From the cell containing the given text, extract its center point as [X, Y] coordinate. 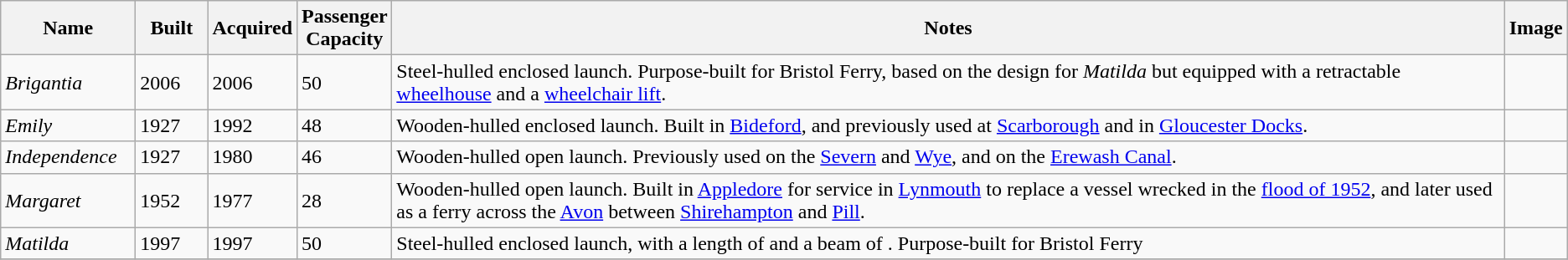
1952 [172, 201]
Built [172, 28]
1977 [253, 201]
Margaret [69, 201]
Brigantia [69, 82]
1980 [253, 157]
Emily [69, 125]
Notes [948, 28]
1992 [253, 125]
28 [345, 201]
Passenger Capacity [345, 28]
Wooden-hulled enclosed launch. Built in Bideford, and previously used at Scarborough and in Gloucester Docks. [948, 125]
Name [69, 28]
48 [345, 125]
Image [1536, 28]
Independence [69, 157]
46 [345, 157]
Steel-hulled enclosed launch, with a length of and a beam of . Purpose-built for Bristol Ferry [948, 243]
Wooden-hulled open launch. Previously used on the Severn and Wye, and on the Erewash Canal. [948, 157]
Matilda [69, 243]
Acquired [253, 28]
